Return (x, y) of the center of cell containing provided text 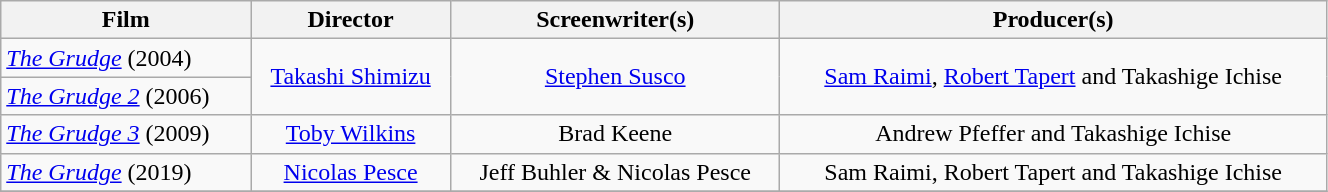
Producer(s) (1054, 20)
Director (351, 20)
Stephen Susco (614, 77)
Brad Keene (614, 134)
Takashi Shimizu (351, 77)
The Grudge (2004) (126, 58)
Nicolas Pesce (351, 172)
Film (126, 20)
Andrew Pfeffer and Takashige Ichise (1054, 134)
The Grudge 2 (2006) (126, 96)
Screenwriter(s) (614, 20)
The Grudge (2019) (126, 172)
Jeff Buhler & Nicolas Pesce (614, 172)
Toby Wilkins (351, 134)
The Grudge 3 (2009) (126, 134)
